Capture the cell that displays the provided text and extract its [x, y] central coordinate. 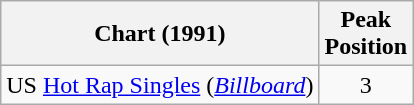
3 [366, 85]
US Hot Rap Singles (Billboard) [160, 85]
PeakPosition [366, 34]
Chart (1991) [160, 34]
